Locate the cell with the specified text and output its (x, y) center coordinate. 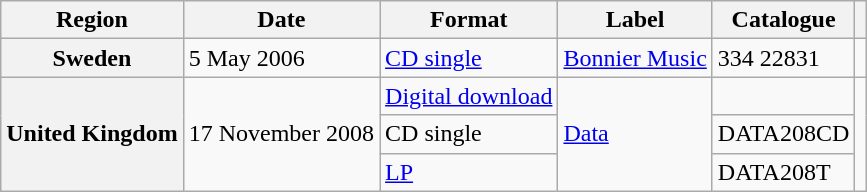
Region (92, 20)
17 November 2008 (281, 134)
Format (469, 20)
Catalogue (783, 20)
DATA208T (783, 172)
DATA208CD (783, 134)
Bonnier Music (635, 58)
Digital download (469, 96)
Label (635, 20)
Data (635, 134)
Sweden (92, 58)
United Kingdom (92, 134)
Date (281, 20)
5 May 2006 (281, 58)
LP (469, 172)
334 22831 (783, 58)
